Extract the [X, Y] coordinate from the center of the cell holding the provided text.  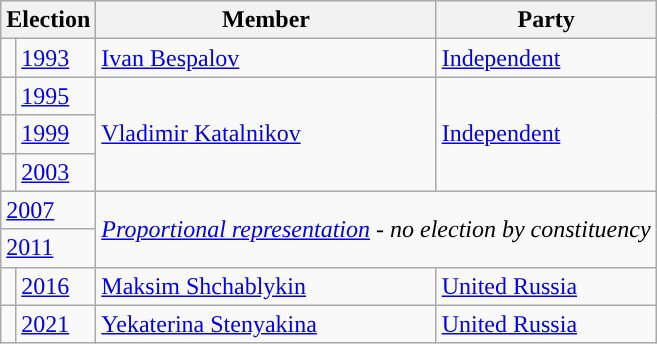
Ivan Bespalov [266, 58]
Yekaterina Stenyakina [266, 324]
2003 [56, 172]
Election [48, 20]
2016 [56, 286]
Vladimir Katalnikov [266, 134]
2011 [48, 248]
2021 [56, 324]
1995 [56, 96]
Proportional representation - no election by constituency [376, 229]
1993 [56, 58]
Member [266, 20]
Maksim Shchablykin [266, 286]
Party [546, 20]
1999 [56, 134]
2007 [48, 210]
